Find where the given text appears and provide that cell's center as (x, y) coordinate. 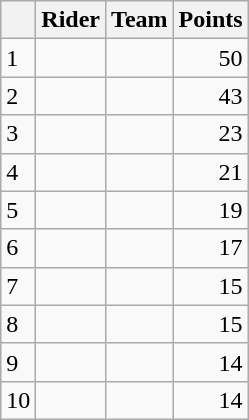
21 (210, 172)
19 (210, 210)
1 (18, 58)
17 (210, 248)
4 (18, 172)
7 (18, 286)
10 (18, 400)
23 (210, 134)
6 (18, 248)
2 (18, 96)
Points (210, 20)
8 (18, 324)
Team (140, 20)
Rider (71, 20)
3 (18, 134)
5 (18, 210)
43 (210, 96)
9 (18, 362)
50 (210, 58)
